For the text-containing cell, return its midpoint in (X, Y) coordinate format. 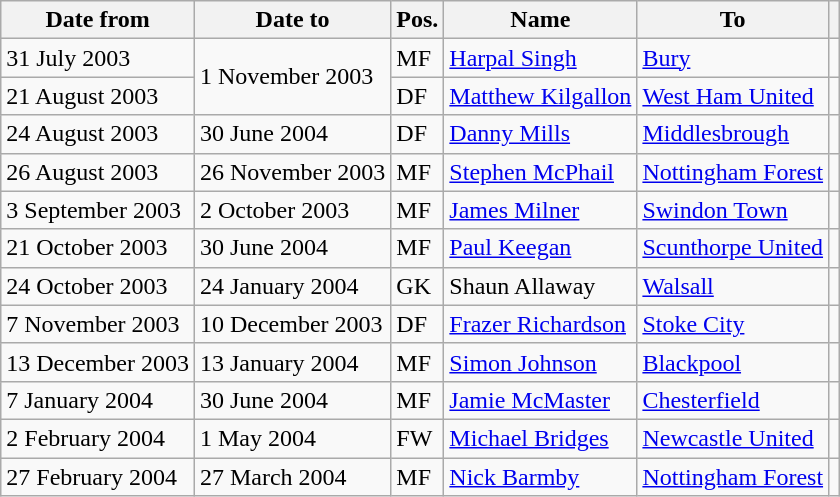
Swindon Town (733, 210)
West Ham United (733, 96)
Danny Mills (540, 134)
Stoke City (733, 324)
Date from (98, 20)
Blackpool (733, 362)
GK (418, 286)
31 July 2003 (98, 58)
3 September 2003 (98, 210)
24 August 2003 (98, 134)
Date to (292, 20)
Nick Barmby (540, 477)
Frazer Richardson (540, 324)
27 February 2004 (98, 477)
Bury (733, 58)
Pos. (418, 20)
Paul Keegan (540, 248)
10 December 2003 (292, 324)
Chesterfield (733, 400)
26 November 2003 (292, 172)
Newcastle United (733, 438)
Scunthorpe United (733, 248)
Jamie McMaster (540, 400)
Stephen McPhail (540, 172)
27 March 2004 (292, 477)
26 August 2003 (98, 172)
21 August 2003 (98, 96)
7 November 2003 (98, 324)
Shaun Allaway (540, 286)
1 May 2004 (292, 438)
21 October 2003 (98, 248)
24 October 2003 (98, 286)
Simon Johnson (540, 362)
Michael Bridges (540, 438)
To (733, 20)
7 January 2004 (98, 400)
1 November 2003 (292, 77)
13 December 2003 (98, 362)
Harpal Singh (540, 58)
James Milner (540, 210)
2 February 2004 (98, 438)
24 January 2004 (292, 286)
13 January 2004 (292, 362)
FW (418, 438)
2 October 2003 (292, 210)
Matthew Kilgallon (540, 96)
Name (540, 20)
Middlesbrough (733, 134)
Walsall (733, 286)
